Determine the [x, y] coordinate at the center of the cell enclosing the given text.  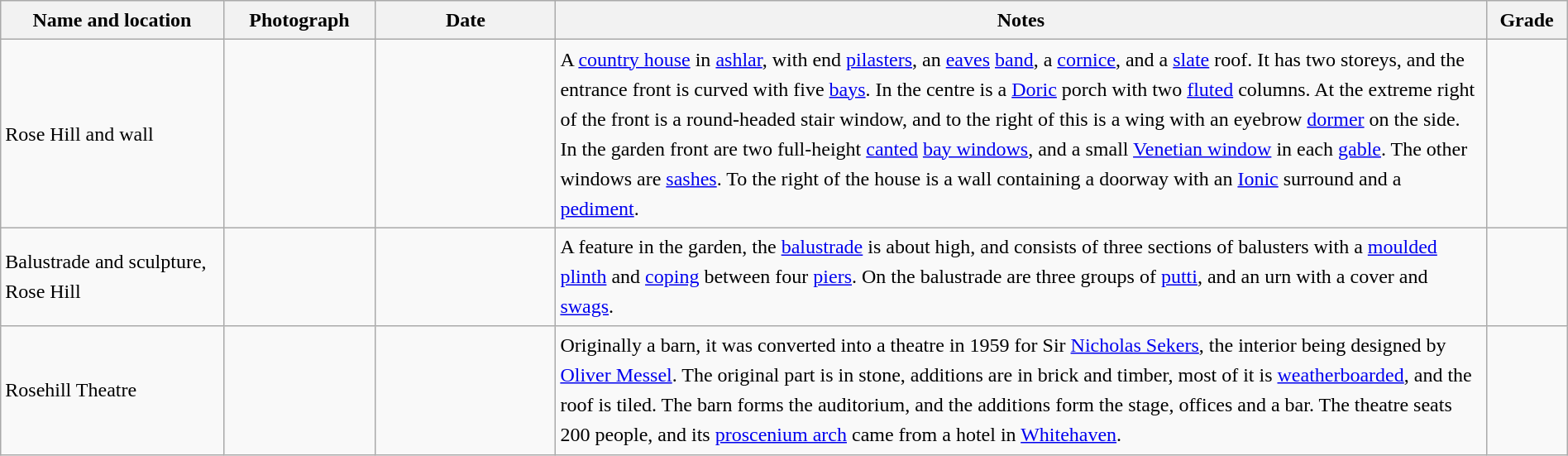
Rose Hill and wall [112, 134]
Name and location [112, 20]
Balustrade and sculpture, Rose Hill [112, 276]
Notes [1021, 20]
Grade [1527, 20]
Photograph [299, 20]
Rosehill Theatre [112, 391]
Date [466, 20]
